Scan for the cell matching the given text and deliver its (x, y) coordinate at center. 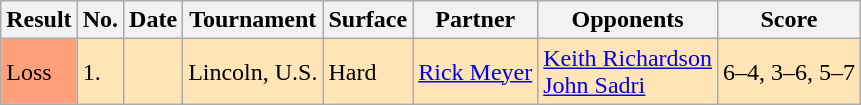
1. (100, 72)
Partner (476, 20)
Date (154, 20)
Lincoln, U.S. (253, 72)
Hard (368, 72)
Keith Richardson John Sadri (628, 72)
Tournament (253, 20)
Surface (368, 20)
Opponents (628, 20)
Result (39, 20)
Loss (39, 72)
Score (788, 20)
Rick Meyer (476, 72)
No. (100, 20)
6–4, 3–6, 5–7 (788, 72)
